For the text-containing cell, return its midpoint in [x, y] coordinate format. 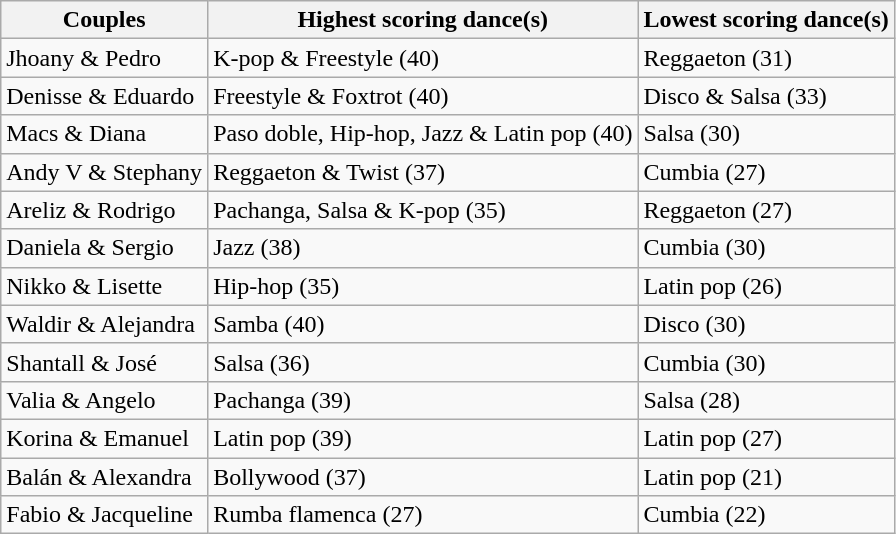
Fabio & Jacqueline [104, 515]
Latin pop (21) [766, 477]
Korina & Emanuel [104, 438]
Areliz & Rodrigo [104, 210]
Highest scoring dance(s) [423, 20]
Latin pop (26) [766, 286]
Salsa (36) [423, 362]
Jazz (38) [423, 248]
Macs & Diana [104, 134]
Reggaeton (31) [766, 58]
Nikko & Lisette [104, 286]
Pachanga (39) [423, 400]
Rumba flamenca (27) [423, 515]
Lowest scoring dance(s) [766, 20]
Jhoany & Pedro [104, 58]
Andy V & Stephany [104, 172]
Disco & Salsa (33) [766, 96]
Salsa (30) [766, 134]
Reggaeton (27) [766, 210]
Hip-hop (35) [423, 286]
Cumbia (27) [766, 172]
Latin pop (39) [423, 438]
Salsa (28) [766, 400]
Reggaeton & Twist (37) [423, 172]
Shantall & José [104, 362]
K-pop & Freestyle (40) [423, 58]
Bollywood (37) [423, 477]
Pachanga, Salsa & K-pop (35) [423, 210]
Denisse & Eduardo [104, 96]
Freestyle & Foxtrot (40) [423, 96]
Samba (40) [423, 324]
Disco (30) [766, 324]
Cumbia (22) [766, 515]
Paso doble, Hip-hop, Jazz & Latin pop (40) [423, 134]
Balán & Alexandra [104, 477]
Valia & Angelo [104, 400]
Couples [104, 20]
Daniela & Sergio [104, 248]
Latin pop (27) [766, 438]
Waldir & Alejandra [104, 324]
